Return (X, Y) of the center of cell containing provided text 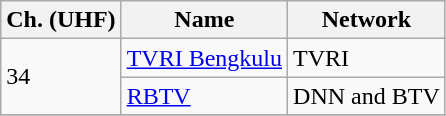
Network (367, 20)
DNN and BTV (367, 96)
TVRI Bengkulu (204, 58)
RBTV (204, 96)
34 (61, 77)
TVRI (367, 58)
Ch. (UHF) (61, 20)
Name (204, 20)
